Determine the [X, Y] coordinate at the center of the cell enclosing the given text.  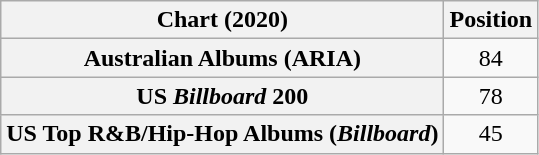
78 [491, 96]
US Top R&B/Hip-Hop Albums (Billboard) [222, 134]
84 [491, 58]
Position [491, 20]
Australian Albums (ARIA) [222, 58]
45 [491, 134]
US Billboard 200 [222, 96]
Chart (2020) [222, 20]
